Provide the [x, y] coordinate of the cell's center where the given text is located.  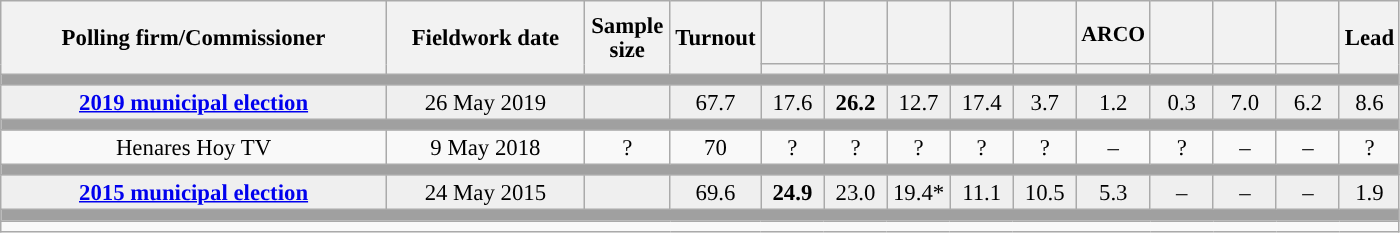
ARCO [1113, 32]
24.9 [792, 194]
69.6 [716, 194]
67.7 [716, 102]
70 [716, 148]
Turnout [716, 38]
Sample size [627, 38]
12.7 [918, 102]
17.4 [982, 102]
9 May 2018 [485, 148]
24 May 2015 [485, 194]
7.0 [1244, 102]
Lead [1369, 38]
0.3 [1182, 102]
26.2 [856, 102]
1.2 [1113, 102]
2019 municipal election [194, 102]
2015 municipal election [194, 194]
Polling firm/Commissioner [194, 38]
17.6 [792, 102]
10.5 [1044, 194]
1.9 [1369, 194]
5.3 [1113, 194]
6.2 [1308, 102]
26 May 2019 [485, 102]
Fieldwork date [485, 38]
3.7 [1044, 102]
19.4* [918, 194]
8.6 [1369, 102]
Henares Hoy TV [194, 148]
11.1 [982, 194]
23.0 [856, 194]
